Find where the given text appears and provide that cell's center as [X, Y] coordinate. 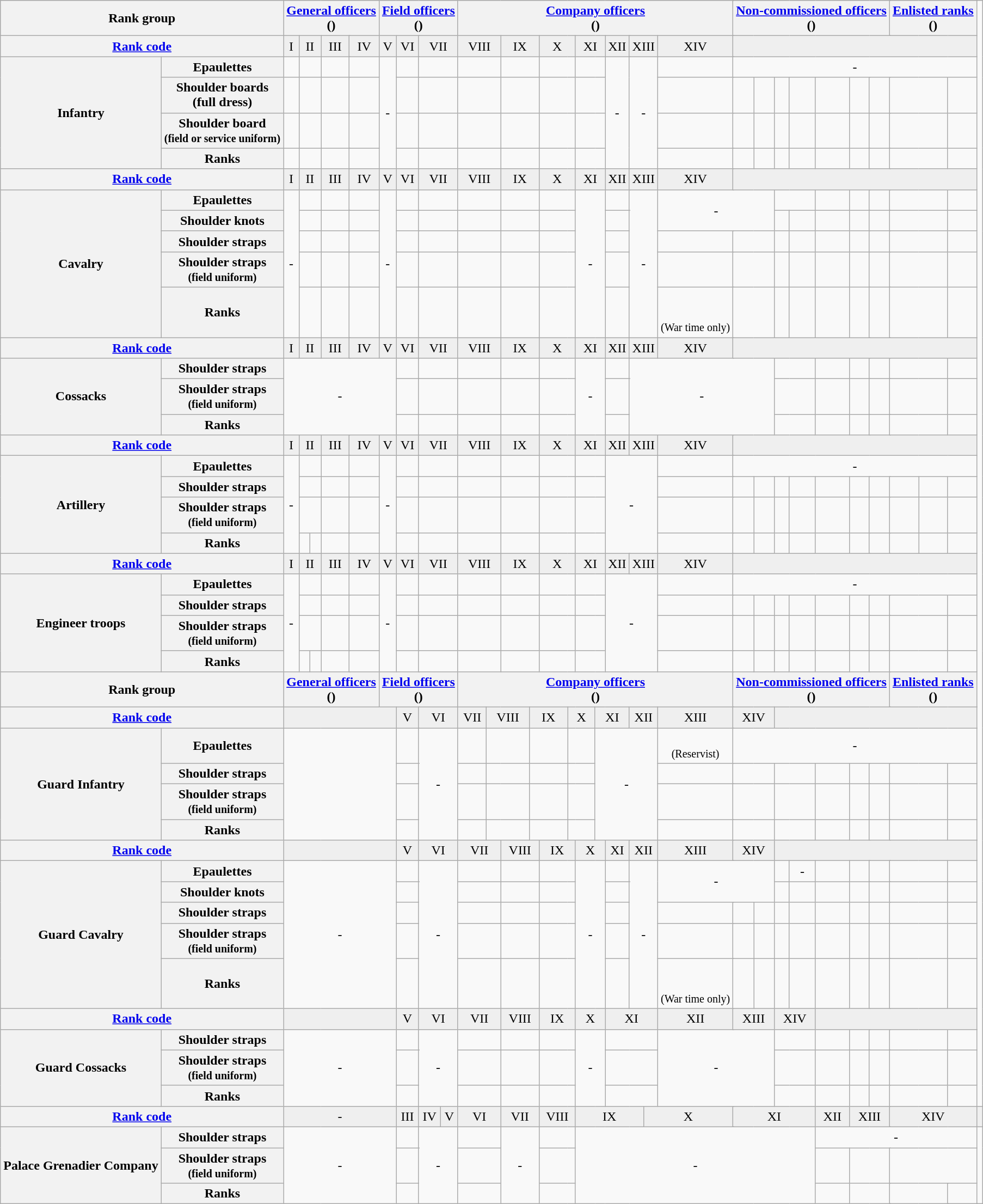
(Reservist) [695, 745]
Cossacks [81, 396]
Engineer troops [81, 623]
Shoulder board(field or service uniform) [222, 131]
Palace Grenadier Company [81, 1165]
Guard Infantry [81, 784]
Shoulder boards (full dress) [222, 95]
Guard Cavalry [81, 934]
Infantry [81, 113]
Cavalry [81, 264]
Artillery [81, 504]
Guard Cossacks [81, 1067]
